Capture the cell that displays the provided text and extract its [X, Y] central coordinate. 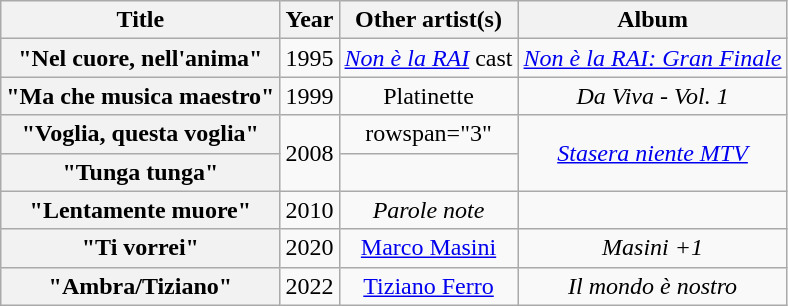
1995 [310, 58]
Il mondo è nostro [652, 286]
2010 [310, 210]
"Lentamente muore" [140, 210]
"Ti vorrei" [140, 248]
"Tunga tunga" [140, 172]
Platinette [428, 96]
Masini +1 [652, 248]
"Ambra/Tiziano" [140, 286]
Non è la RAI cast [428, 58]
rowspan="3" [428, 134]
Marco Masini [428, 248]
2020 [310, 248]
"Nel cuore, nell'anima" [140, 58]
Stasera niente MTV [652, 153]
Year [310, 20]
Title [140, 20]
2022 [310, 286]
Album [652, 20]
"Ma che musica maestro" [140, 96]
2008 [310, 153]
Tiziano Ferro [428, 286]
"Voglia, questa voglia" [140, 134]
Da Viva - Vol. 1 [652, 96]
Other artist(s) [428, 20]
Non è la RAI: Gran Finale [652, 58]
1999 [310, 96]
Parole note [428, 210]
